Locate the cell with the specified text and output its (X, Y) center coordinate. 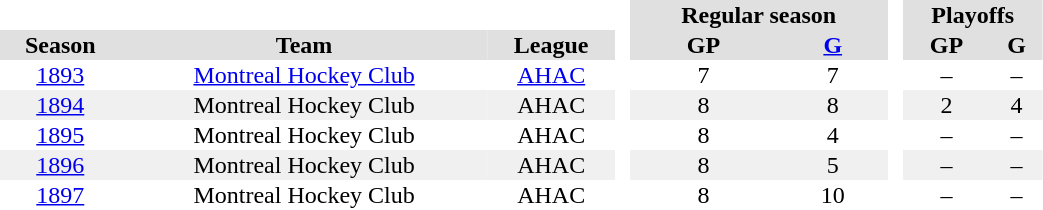
10 (833, 195)
1896 (60, 165)
5 (833, 165)
Playoffs (973, 15)
1895 (60, 135)
1897 (60, 195)
Team (304, 45)
1893 (60, 75)
Season (60, 45)
2 (947, 105)
League (552, 45)
Regular season (758, 15)
1894 (60, 105)
